Determine the [X, Y] coordinate at the center of the cell enclosing the given text.  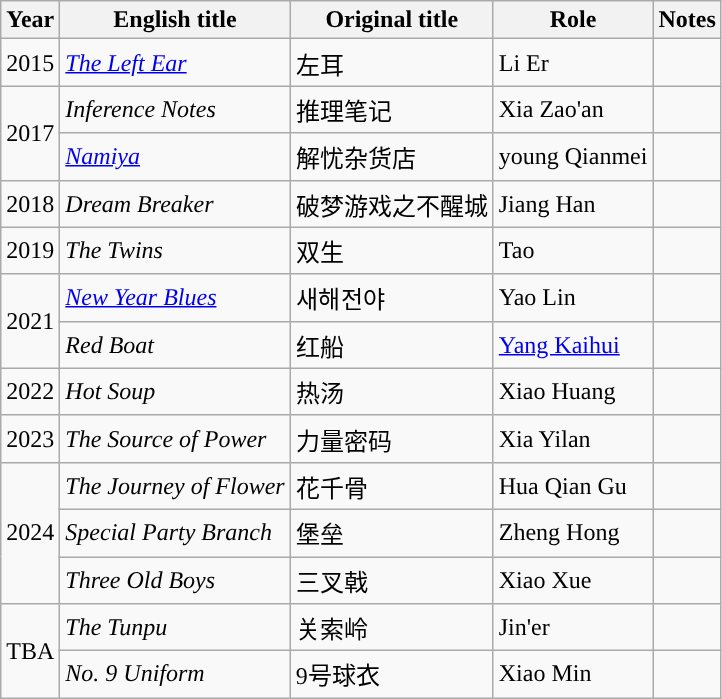
Hua Qian Gu [573, 486]
Dream Breaker [175, 204]
左耳 [392, 62]
2019 [30, 250]
Xiao Huang [573, 392]
9号球衣 [392, 674]
English title [175, 20]
Original title [392, 20]
三叉戟 [392, 580]
解忧杂货店 [392, 156]
2023 [30, 438]
Three Old Boys [175, 580]
Xiao Min [573, 674]
热汤 [392, 392]
Notes [687, 20]
The Tunpu [175, 628]
TBA [30, 651]
力量密码 [392, 438]
The Journey of Flower [175, 486]
Red Boat [175, 344]
Li Er [573, 62]
Zheng Hong [573, 532]
Xiao Xue [573, 580]
堡垒 [392, 532]
花千骨 [392, 486]
The Left Ear [175, 62]
New Year Blues [175, 298]
2018 [30, 204]
双生 [392, 250]
Xia Yilan [573, 438]
The Twins [175, 250]
关索岭 [392, 628]
破梦游戏之不醒城 [392, 204]
2021 [30, 321]
红船 [392, 344]
Jiang Han [573, 204]
Namiya [175, 156]
Yang Kaihui [573, 344]
Special Party Branch [175, 532]
No. 9 Uniform [175, 674]
The Source of Power [175, 438]
Year [30, 20]
推理笔记 [392, 110]
Xia Zao'an [573, 110]
2015 [30, 62]
새해전야 [392, 298]
Role [573, 20]
2017 [30, 133]
Tao [573, 250]
Yao Lin [573, 298]
Jin'er [573, 628]
2022 [30, 392]
young Qianmei [573, 156]
Hot Soup [175, 392]
Inference Notes [175, 110]
2024 [30, 532]
